Scan for the cell matching the given text and deliver its [X, Y] coordinate at center. 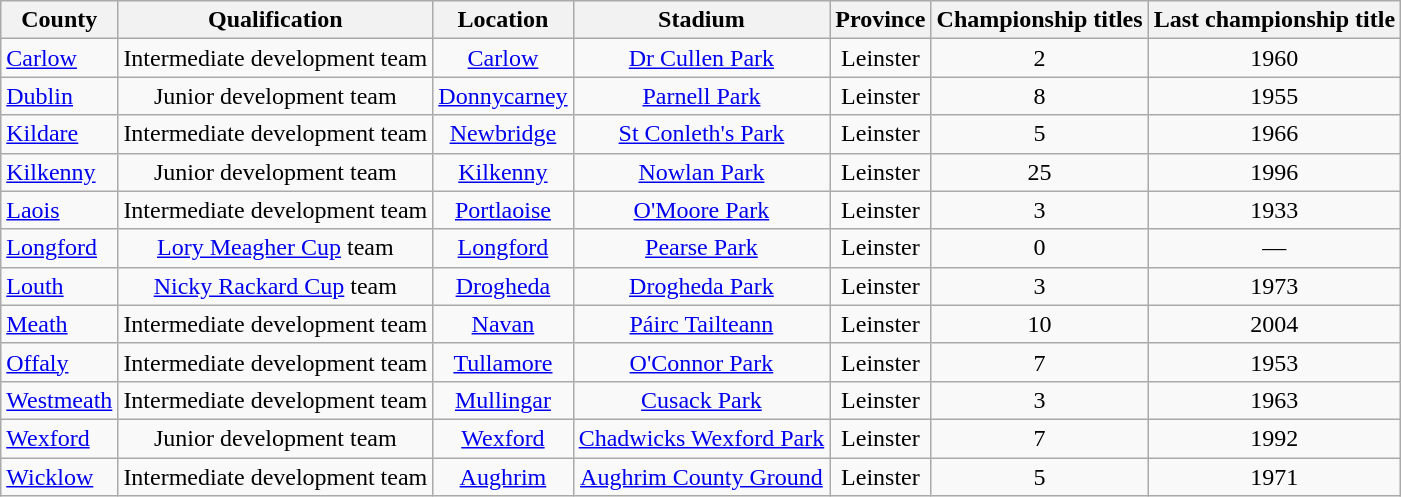
Nicky Rackard Cup team [276, 286]
Westmeath [60, 400]
1971 [1274, 477]
Aughrim County Ground [702, 477]
Drogheda [503, 286]
25 [1040, 172]
Mullingar [503, 400]
Offaly [60, 362]
Newbridge [503, 134]
Portlaoise [503, 210]
Province [880, 20]
10 [1040, 324]
1960 [1274, 58]
St Conleth's Park [702, 134]
1933 [1274, 210]
Donnycarney [503, 96]
Stadium [702, 20]
Wicklow [60, 477]
Kildare [60, 134]
1966 [1274, 134]
O'Connor Park [702, 362]
Pearse Park [702, 248]
Cusack Park [702, 400]
1973 [1274, 286]
Championship titles [1040, 20]
Meath [60, 324]
Dublin [60, 96]
Qualification [276, 20]
1996 [1274, 172]
0 [1040, 248]
Tullamore [503, 362]
2004 [1274, 324]
Drogheda Park [702, 286]
1992 [1274, 438]
Louth [60, 286]
1955 [1274, 96]
Laois [60, 210]
— [1274, 248]
Parnell Park [702, 96]
Navan [503, 324]
Lory Meagher Cup team [276, 248]
Páirc Tailteann [702, 324]
Dr Cullen Park [702, 58]
Location [503, 20]
8 [1040, 96]
1953 [1274, 362]
Chadwicks Wexford Park [702, 438]
2 [1040, 58]
Aughrim [503, 477]
Nowlan Park [702, 172]
County [60, 20]
Last championship title [1274, 20]
O'Moore Park [702, 210]
1963 [1274, 400]
